Scan for the cell matching the given text and deliver its [X, Y] coordinate at center. 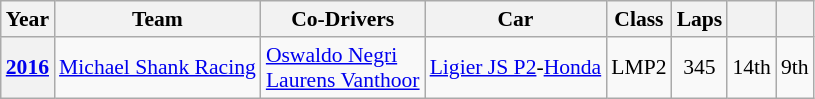
Class [638, 19]
Ligier JS P2-Honda [516, 68]
345 [700, 68]
LMP2 [638, 68]
Michael Shank Racing [158, 68]
Car [516, 19]
Year [28, 19]
Co-Drivers [343, 19]
Team [158, 19]
14th [752, 68]
9th [795, 68]
Laps [700, 19]
2016 [28, 68]
Oswaldo Negri Laurens Vanthoor [343, 68]
